Extract the [X, Y] coordinate from the center of the cell holding the provided text.  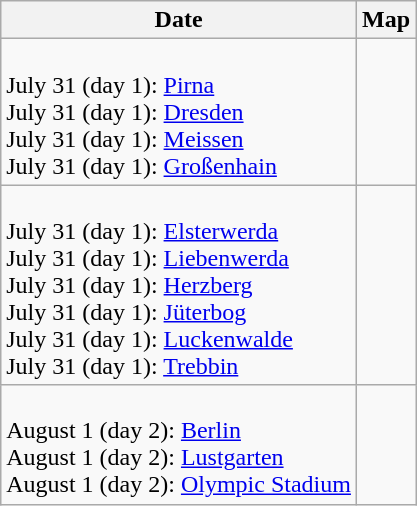
July 31 (day 1): Pirna July 31 (day 1): Dresden July 31 (day 1): Meissen July 31 (day 1): Großenhain [179, 112]
Map [386, 20]
Date [179, 20]
August 1 (day 2): Berlin August 1 (day 2): Lustgarten August 1 (day 2): Olympic Stadium [179, 444]
